Extract the (x, y) coordinate from the center of the cell holding the provided text.  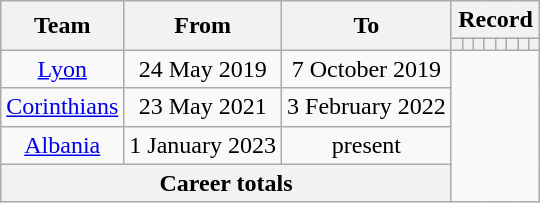
1 January 2023 (203, 145)
Corinthians (62, 107)
present (367, 145)
Record (495, 20)
To (367, 26)
23 May 2021 (203, 107)
7 October 2019 (367, 69)
24 May 2019 (203, 69)
Team (62, 26)
3 February 2022 (367, 107)
Albania (62, 145)
From (203, 26)
Career totals (226, 183)
Lyon (62, 69)
